Search for the cell housing the specified text and yield its (x, y) center coordinate. 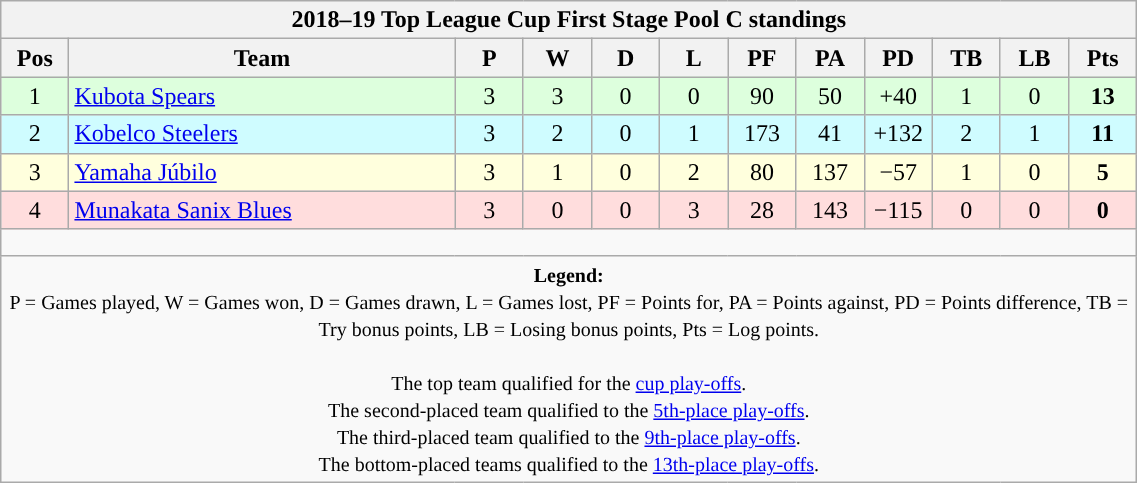
P (489, 58)
Kubota Spears (262, 96)
Pts (1103, 58)
D (625, 58)
Pos (35, 58)
Munakata Sanix Blues (262, 210)
5 (1103, 172)
LB (1034, 58)
+40 (898, 96)
+132 (898, 134)
41 (830, 134)
28 (762, 210)
173 (762, 134)
W (557, 58)
11 (1103, 134)
PA (830, 58)
80 (762, 172)
L (694, 58)
50 (830, 96)
2018–19 Top League Cup First Stage Pool C standings (569, 20)
PF (762, 58)
−115 (898, 210)
Yamaha Júbilo (262, 172)
143 (830, 210)
−57 (898, 172)
TB (966, 58)
90 (762, 96)
PD (898, 58)
4 (35, 210)
Team (262, 58)
Kobelco Steelers (262, 134)
13 (1103, 96)
137 (830, 172)
